Find where the given text appears and provide that cell's center as (x, y) coordinate. 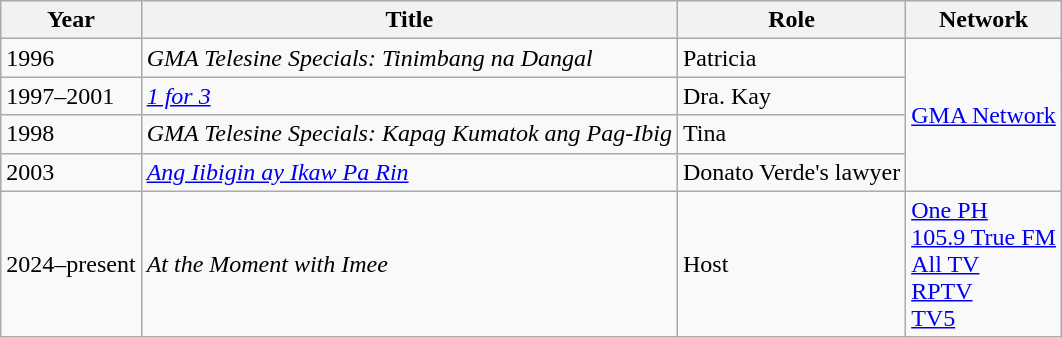
2024–present (71, 264)
1996 (71, 58)
Network (984, 20)
Donato Verde's lawyer (791, 172)
2003 (71, 172)
Tina (791, 134)
Title (409, 20)
At the Moment with Imee (409, 264)
GMA Telesine Specials: Kapag Kumatok ang Pag-Ibig (409, 134)
Ang Iibigin ay Ikaw Pa Rin (409, 172)
GMA Telesine Specials: Tinimbang na Dangal (409, 58)
1997–2001 (71, 96)
Role (791, 20)
Dra. Kay (791, 96)
1998 (71, 134)
Host (791, 264)
1 for 3 (409, 96)
GMA Network (984, 115)
One PH105.9 True FMAll TVRPTVTV5 (984, 264)
Year (71, 20)
Patricia (791, 58)
